Pinpoint the cell where the given text exists, returning its (x, y) midpoint coordinate. 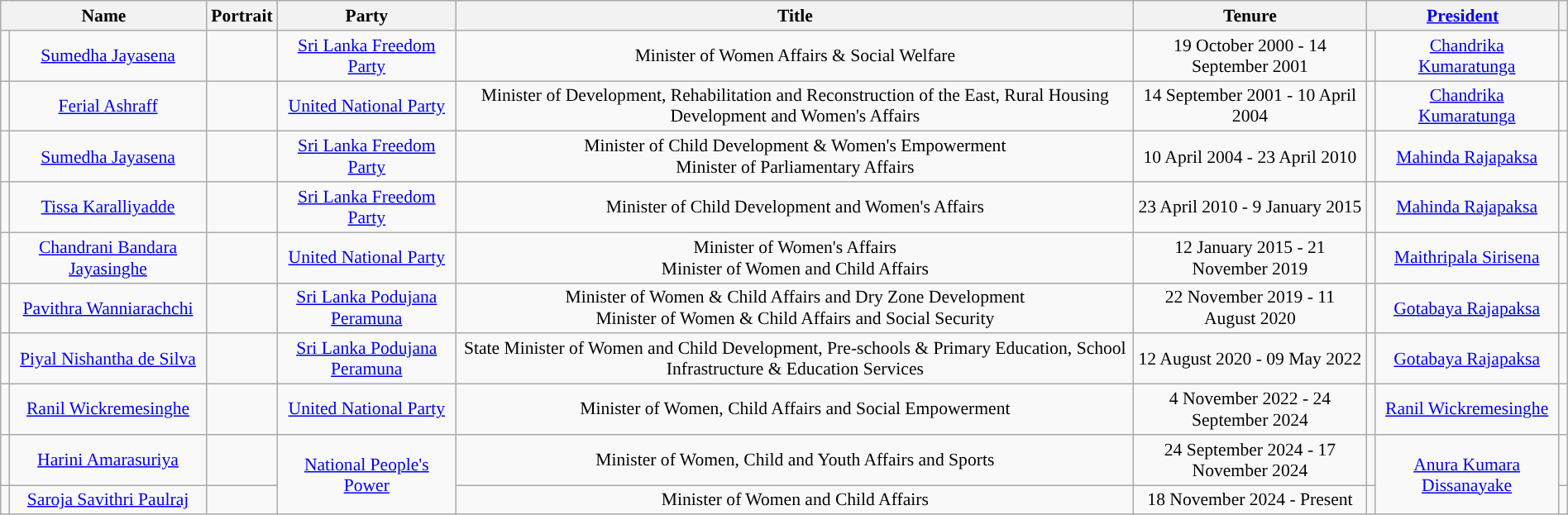
Minister of Women's AffairsMinister of Women and Child Affairs (796, 258)
Minister of Women, Child and Youth Affairs and Sports (796, 460)
Piyal Nishantha de Silva (108, 359)
Minister of Women & Child Affairs and Dry Zone DevelopmentMinister of Women & Child Affairs and Social Security (796, 308)
Minister of Child Development and Women's Affairs (796, 207)
14 September 2001 - 10 April 2004 (1250, 106)
22 November 2019 - 11 August 2020 (1250, 308)
24 September 2024 - 17 November 2024 (1250, 460)
12 January 2015 - 21 November 2019 (1250, 258)
Ferial Ashraff (108, 106)
Maithripala Sirisena (1467, 258)
State Minister of Women and Child Development, Pre-schools & Primary Education, School Infrastructure & Education Services (796, 359)
Harini Amarasuriya (108, 460)
Minister of Child Development & Women's EmpowermentMinister of Parliamentary Affairs (796, 157)
Minister of Women Affairs & Social Welfare (796, 56)
Title (796, 16)
Name (104, 16)
Tissa Karalliyadde (108, 207)
Minister of Women and Child Affairs (796, 500)
President (1462, 16)
10 April 2004 - 23 April 2010 (1250, 157)
23 April 2010 - 9 January 2015 (1250, 207)
Minister of Development, Rehabilitation and Reconstruction of the East, Rural Housing Development and Women's Affairs (796, 106)
Pavithra Wanniarachchi (108, 308)
Chandrani Bandara Jayasinghe (108, 258)
Saroja Savithri Paulraj (108, 500)
Minister of Women, Child Affairs and Social Empowerment (796, 410)
19 October 2000 - 14 September 2001 (1250, 56)
12 August 2020 - 09 May 2022 (1250, 359)
Anura Kumara Dissanayake (1467, 474)
Portrait (241, 16)
Party (367, 16)
18 November 2024 - Present (1250, 500)
4 November 2022 - 24 September 2024 (1250, 410)
Tenure (1250, 16)
National People's Power (367, 474)
